Return the (X, Y) coordinate for the center point of the cell that contains the specified text.  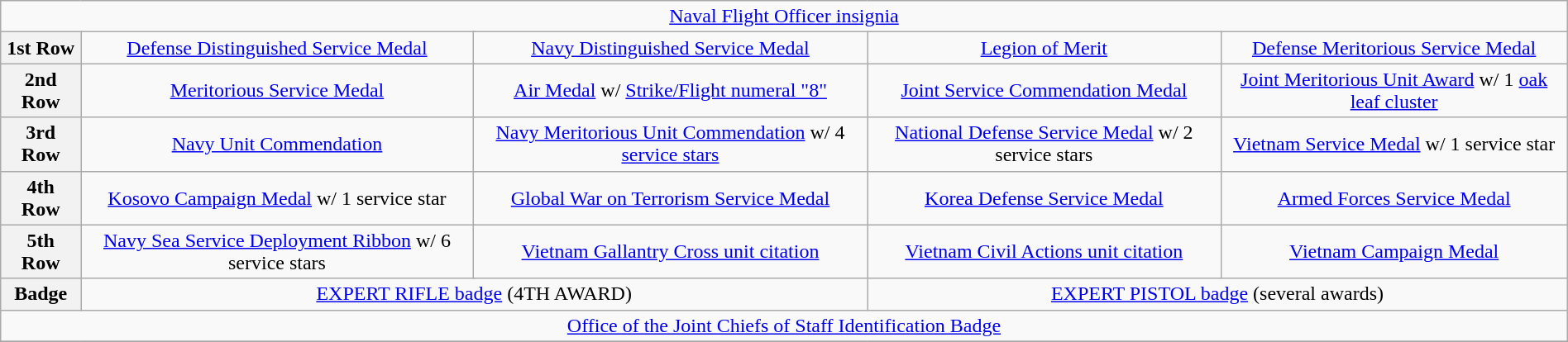
Defense Meritorious Service Medal (1394, 48)
Global War on Terrorism Service Medal (670, 198)
Legion of Merit (1044, 48)
2nd Row (41, 91)
EXPERT RIFLE badge (4TH AWARD) (475, 294)
Vietnam Gallantry Cross unit citation (670, 251)
EXPERT PISTOL badge (several awards) (1217, 294)
Office of the Joint Chiefs of Staff Identification Badge (784, 325)
Navy Meritorious Unit Commendation w/ 4 service stars (670, 144)
4th Row (41, 198)
Armed Forces Service Medal (1394, 198)
Badge (41, 294)
1st Row (41, 48)
Joint Meritorious Unit Award w/ 1 oak leaf cluster (1394, 91)
3rd Row (41, 144)
National Defense Service Medal w/ 2 service stars (1044, 144)
Air Medal w/ Strike/Flight numeral "8" (670, 91)
Defense Distinguished Service Medal (278, 48)
Navy Distinguished Service Medal (670, 48)
Navy Sea Service Deployment Ribbon w/ 6 service stars (278, 251)
Vietnam Civil Actions unit citation (1044, 251)
5th Row (41, 251)
Vietnam Service Medal w/ 1 service star (1394, 144)
Naval Flight Officer insignia (784, 17)
Korea Defense Service Medal (1044, 198)
Navy Unit Commendation (278, 144)
Joint Service Commendation Medal (1044, 91)
Vietnam Campaign Medal (1394, 251)
Kosovo Campaign Medal w/ 1 service star (278, 198)
Meritorious Service Medal (278, 91)
